Extract the [x, y] coordinate from the center of the cell holding the provided text.  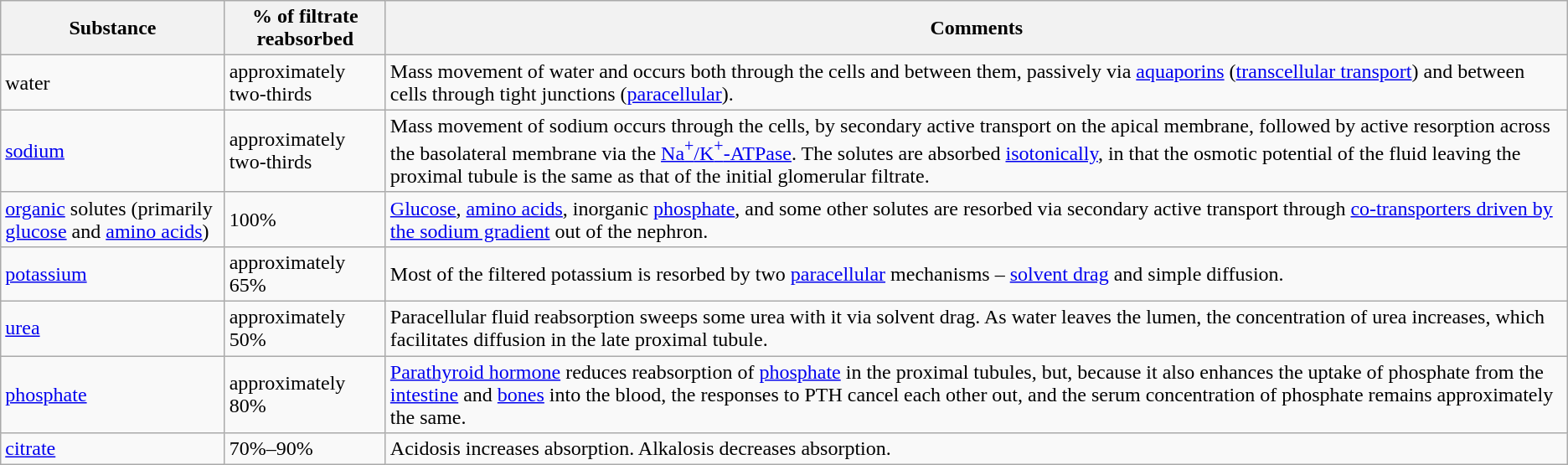
Most of the filtered potassium is resorbed by two paracellular mechanisms – solvent drag and simple diffusion. [977, 273]
Acidosis increases absorption. Alkalosis decreases absorption. [977, 449]
approximately 50% [305, 328]
70%–90% [305, 449]
water [112, 82]
potassium [112, 273]
citrate [112, 449]
urea [112, 328]
phosphate [112, 395]
100% [305, 220]
organic solutes (primarily glucose and amino acids) [112, 220]
% of filtrate reabsorbed [305, 28]
approximately 80% [305, 395]
approximately 65% [305, 273]
Substance [112, 28]
sodium [112, 151]
Comments [977, 28]
